Return the [X, Y] coordinate for the center point of the cell that contains the specified text.  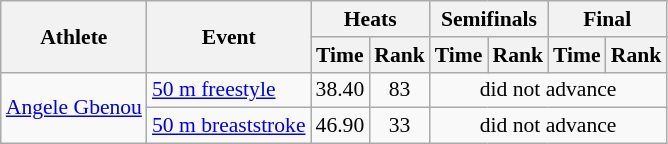
33 [400, 126]
83 [400, 90]
Semifinals [489, 19]
Athlete [74, 36]
46.90 [340, 126]
50 m breaststroke [229, 126]
Event [229, 36]
Final [607, 19]
50 m freestyle [229, 90]
38.40 [340, 90]
Heats [370, 19]
Angele Gbenou [74, 108]
